Return [x, y] of the center of cell containing provided text 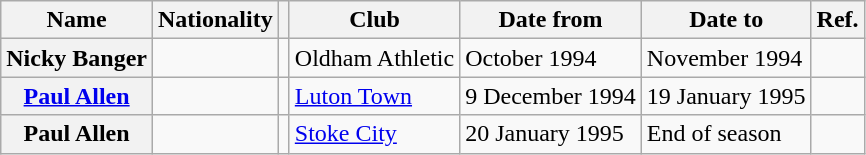
October 1994 [551, 58]
Date to [726, 20]
20 January 1995 [551, 134]
Stoke City [374, 134]
Ref. [838, 20]
November 1994 [726, 58]
9 December 1994 [551, 96]
Nationality [215, 20]
Oldham Athletic [374, 58]
Nicky Banger [77, 58]
Name [77, 20]
End of season [726, 134]
Luton Town [374, 96]
19 January 1995 [726, 96]
Date from [551, 20]
Club [374, 20]
